Identify which cell holds the provided text, then report its [x, y] central coordinate. 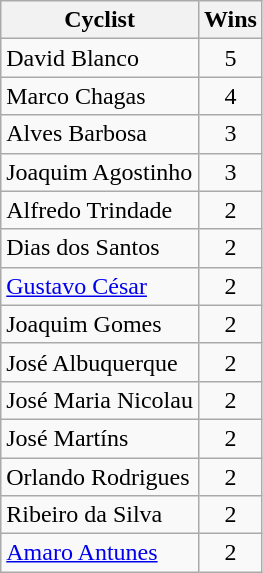
Orlando Rodrigues [100, 477]
José Martíns [100, 438]
Joaquim Gomes [100, 324]
Wins [230, 20]
Gustavo César [100, 286]
José Maria Nicolau [100, 400]
Joaquim Agostinho [100, 172]
Alves Barbosa [100, 134]
Marco Chagas [100, 96]
4 [230, 96]
Cyclist [100, 20]
Dias dos Santos [100, 248]
Alfredo Trindade [100, 210]
David Blanco [100, 58]
José Albuquerque [100, 362]
Ribeiro da Silva [100, 515]
5 [230, 58]
Amaro Antunes [100, 553]
